From the cell containing the given text, extract its center point as [x, y] coordinate. 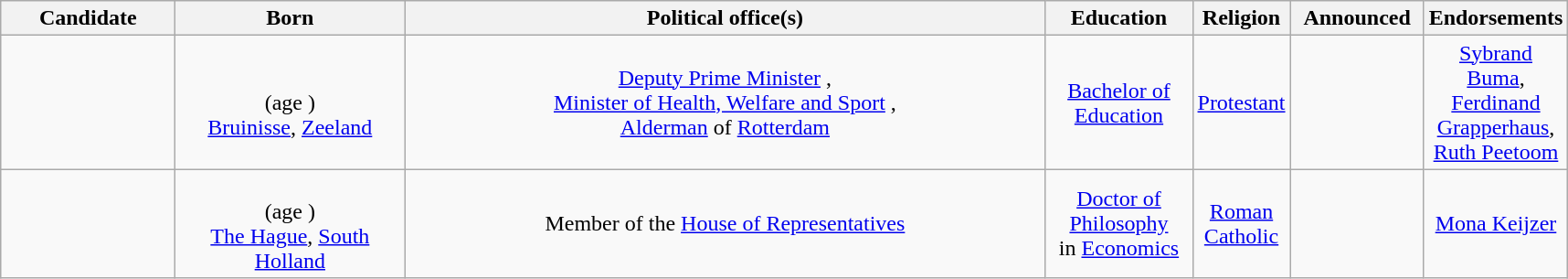
Candidate [88, 18]
Sybrand Buma,Ferdinand Grapperhaus,Ruth Peetoom [1496, 102]
Mona Keijzer [1496, 223]
(age )The Hague, South Holland [291, 223]
Education [1118, 18]
Member of the House of Representatives [726, 223]
Announced [1357, 18]
Deputy Prime Minister ,Minister of Health, Welfare and Sport ,Alderman of Rotterdam [726, 102]
Political office(s) [726, 18]
Born [291, 18]
Roman Catholic [1241, 223]
Doctor of Philosophyin Economics [1118, 223]
Endorsements [1496, 18]
(age )Bruinisse, Zeeland [291, 102]
Bachelor of Education [1118, 102]
Religion [1241, 18]
Protestant [1241, 102]
